Search for the cell housing the specified text and yield its (X, Y) center coordinate. 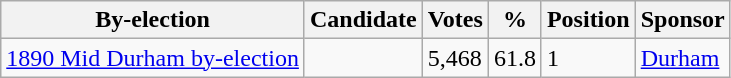
1890 Mid Durham by-election (153, 58)
% (514, 20)
5,468 (455, 58)
Durham (682, 58)
Candidate (363, 20)
61.8 (514, 58)
Position (588, 20)
By-election (153, 20)
Votes (455, 20)
Sponsor (682, 20)
1 (588, 58)
